Locate the cell with the specified text and output its (X, Y) center coordinate. 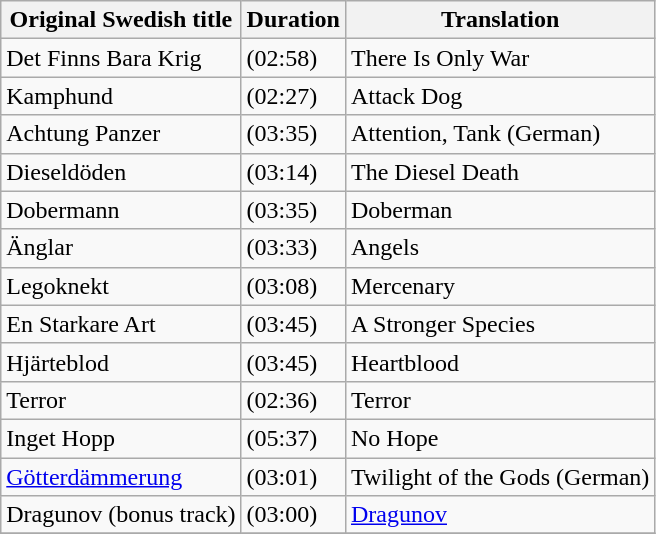
(02:36) (293, 400)
There Is Only War (500, 58)
No Hope (500, 438)
(03:01) (293, 477)
En Starkare Art (121, 324)
(03:00) (293, 515)
Hjärteblod (121, 362)
Attack Dog (500, 96)
(03:33) (293, 248)
Mercenary (500, 286)
(03:14) (293, 172)
Achtung Panzer (121, 134)
(05:37) (293, 438)
Attention, Tank (German) (500, 134)
Duration (293, 20)
A Stronger Species (500, 324)
Original Swedish title (121, 20)
Götterdämmerung (121, 477)
Det Finns Bara Krig (121, 58)
Angels (500, 248)
(03:08) (293, 286)
Legoknekt (121, 286)
(02:27) (293, 96)
Translation (500, 20)
Dobermann (121, 210)
(02:58) (293, 58)
Twilight of the Gods (German) (500, 477)
The Diesel Death (500, 172)
Heartblood (500, 362)
Änglar (121, 248)
Dragunov (bonus track) (121, 515)
Dieseldöden (121, 172)
Inget Hopp (121, 438)
Kamphund (121, 96)
Dragunov (500, 515)
Doberman (500, 210)
